Identify which cell holds the provided text, then report its [X, Y] central coordinate. 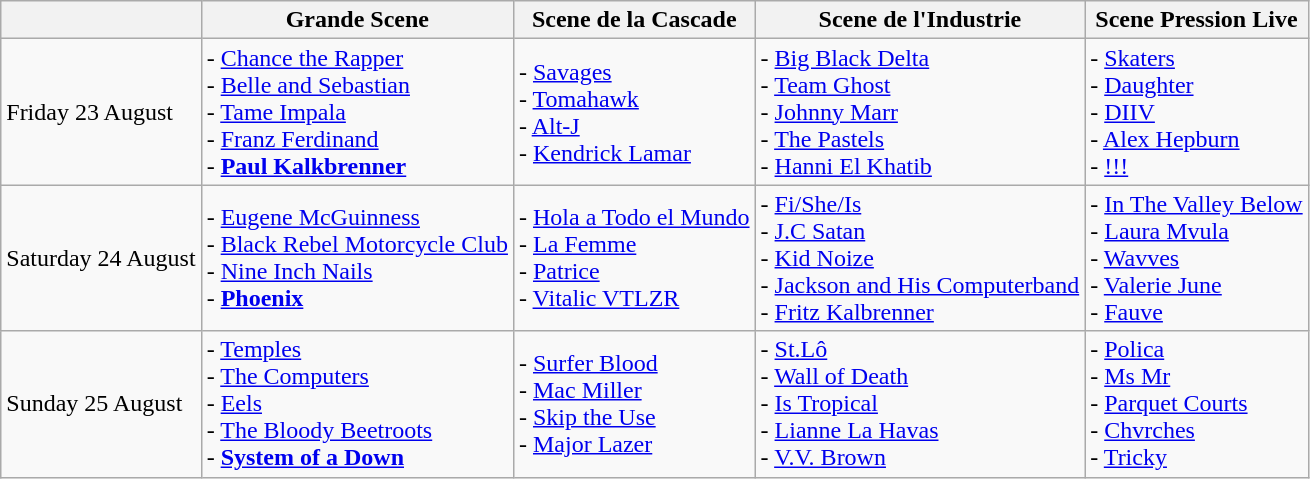
- Savages- Tomahawk- Alt-J- Kendrick Lamar [634, 112]
- Fi/She/Is- J.C Satan- Kid Noize- Jackson and His Computerband- Fritz Kalbrenner [920, 258]
- Chance the Rapper- Belle and Sebastian- Tame Impala- Franz Ferdinand- Paul Kalkbrenner [357, 112]
Grande Scene [357, 20]
- Big Black Delta- Team Ghost- Johnny Marr- The Pastels- Hanni El Khatib [920, 112]
- Eugene McGuinness- Black Rebel Motorcycle Club- Nine Inch Nails- Phoenix [357, 258]
- In The Valley Below- Laura Mvula- Wavves- Valerie June- Fauve [1196, 258]
- Surfer Blood- Mac Miller- Skip the Use- Major Lazer [634, 404]
Scene de la Cascade [634, 20]
- Temples- The Computers- Eels- The Bloody Beetroots- System of a Down [357, 404]
- St.Lô- Wall of Death- Is Tropical- Lianne La Havas- V.V. Brown [920, 404]
- Hola a Todo el Mundo- La Femme- Patrice- Vitalic VTLZR [634, 258]
Friday 23 August [101, 112]
Scene Pression Live [1196, 20]
- Polica- Ms Mr- Parquet Courts- Chvrches- Tricky [1196, 404]
Scene de l'Industrie [920, 20]
Saturday 24 August [101, 258]
Sunday 25 August [101, 404]
- Skaters- Daughter- DIIV- Alex Hepburn- !!! [1196, 112]
